Detect which cell encompasses the target text, then output its (X, Y) center coordinate. 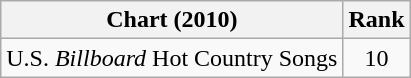
Rank (376, 20)
Chart (2010) (172, 20)
10 (376, 58)
U.S. Billboard Hot Country Songs (172, 58)
